Capture the cell that displays the provided text and extract its (x, y) central coordinate. 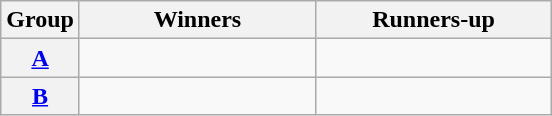
Runners-up (433, 20)
Group (40, 20)
B (40, 96)
Winners (197, 20)
A (40, 58)
